Identify which cell holds the provided text, then report its (x, y) central coordinate. 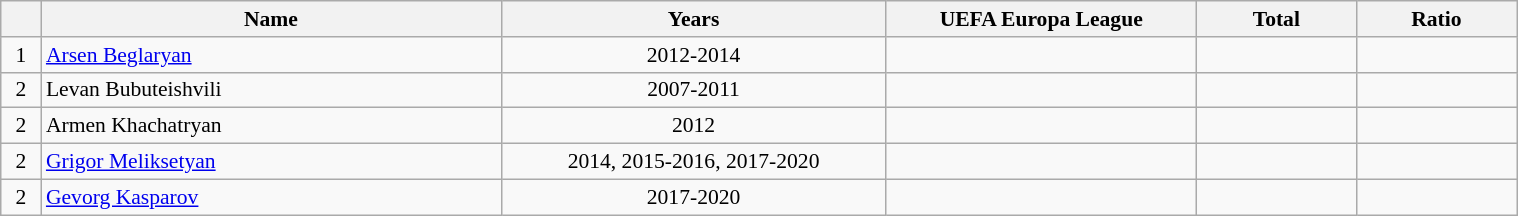
Levan Bubuteishvili (271, 90)
Gevorg Kasparov (271, 197)
Years (694, 19)
Grigor Meliksetyan (271, 162)
2017-2020 (694, 197)
2012 (694, 126)
1 (21, 55)
Arsen Beglaryan (271, 55)
Name (271, 19)
UEFA Europa League (1041, 19)
2014, 2015-2016, 2017-2020 (694, 162)
2012-2014 (694, 55)
Total (1276, 19)
2007-2011 (694, 90)
Ratio (1436, 19)
Armen Khachatryan (271, 126)
